Extract the (x, y) coordinate from the center of the cell holding the provided text.  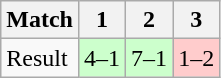
2 (150, 20)
3 (196, 20)
Result (40, 58)
4–1 (102, 58)
1 (102, 20)
1–2 (196, 58)
Match (40, 20)
7–1 (150, 58)
